Output the (X, Y) coordinate of the center of the cell containing the given text.  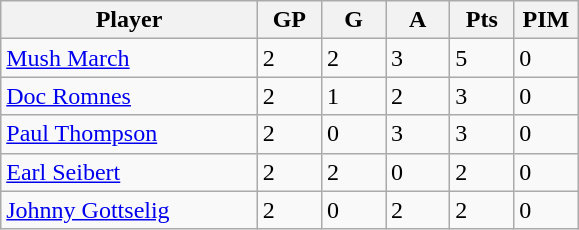
G (353, 20)
Mush March (130, 58)
A (418, 20)
Pts (482, 20)
Paul Thompson (130, 134)
Earl Seibert (130, 172)
5 (482, 58)
Player (130, 20)
PIM (546, 20)
Johnny Gottselig (130, 210)
1 (353, 96)
GP (289, 20)
Doc Romnes (130, 96)
